For the text-containing cell, return its midpoint in [x, y] coordinate format. 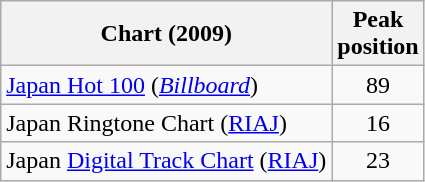
89 [378, 85]
Chart (2009) [166, 34]
Japan Hot 100 (Billboard) [166, 85]
23 [378, 161]
Japan Digital Track Chart (RIAJ) [166, 161]
Peakposition [378, 34]
16 [378, 123]
Japan Ringtone Chart (RIAJ) [166, 123]
